Search for the cell housing the specified text and yield its [X, Y] center coordinate. 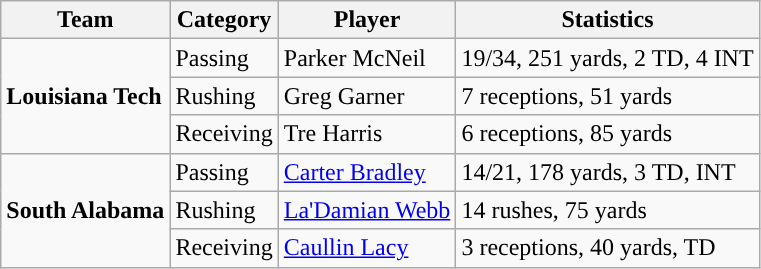
Louisiana Tech [86, 96]
3 receptions, 40 yards, TD [608, 248]
14 rushes, 75 yards [608, 210]
14/21, 178 yards, 3 TD, INT [608, 172]
Carter Bradley [367, 172]
Category [224, 20]
19/34, 251 yards, 2 TD, 4 INT [608, 58]
Player [367, 20]
Tre Harris [367, 134]
South Alabama [86, 210]
Team [86, 20]
Statistics [608, 20]
Caullin Lacy [367, 248]
La'Damian Webb [367, 210]
6 receptions, 85 yards [608, 134]
Greg Garner [367, 96]
Parker McNeil [367, 58]
7 receptions, 51 yards [608, 96]
